Identify which cell holds the provided text, then report its [X, Y] central coordinate. 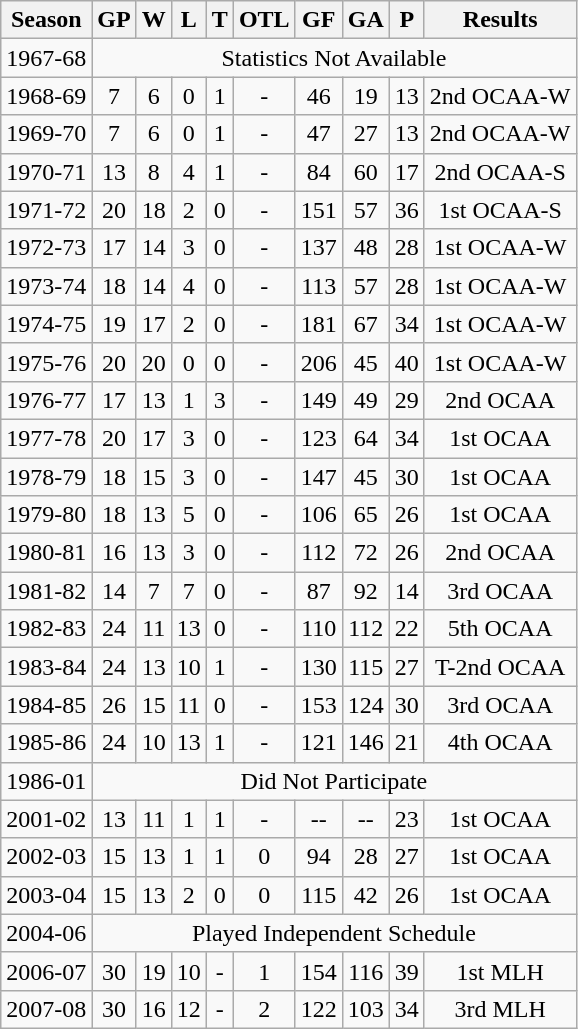
1967-68 [46, 58]
72 [366, 553]
1975-76 [46, 362]
121 [318, 743]
GF [318, 20]
1981-82 [46, 591]
47 [318, 134]
106 [318, 515]
1st MLH [500, 971]
23 [406, 819]
1977-78 [46, 438]
2001-02 [46, 819]
60 [366, 172]
153 [318, 705]
Did Not Participate [334, 781]
151 [318, 210]
1969-70 [46, 134]
P [406, 20]
1986-01 [46, 781]
Played Independent Schedule [334, 933]
1973-74 [46, 286]
124 [366, 705]
1984-85 [46, 705]
149 [318, 400]
Season [46, 20]
Results [500, 20]
1985-86 [46, 743]
154 [318, 971]
116 [366, 971]
94 [318, 857]
1979-80 [46, 515]
29 [406, 400]
46 [318, 96]
1980-81 [46, 553]
5th OCAA [500, 629]
GP [114, 20]
2006-07 [46, 971]
2003-04 [46, 895]
1971-72 [46, 210]
122 [318, 1009]
1968-69 [46, 96]
123 [318, 438]
8 [154, 172]
W [154, 20]
OTL [264, 20]
103 [366, 1009]
5 [188, 515]
48 [366, 248]
1974-75 [46, 324]
T-2nd OCAA [500, 667]
1970-71 [46, 172]
1976-77 [46, 400]
4th OCAA [500, 743]
64 [366, 438]
42 [366, 895]
40 [406, 362]
12 [188, 1009]
1st OCAA-S [500, 210]
137 [318, 248]
1972-73 [46, 248]
2004-06 [46, 933]
2nd OCAA-S [500, 172]
T [220, 20]
92 [366, 591]
1983-84 [46, 667]
130 [318, 667]
49 [366, 400]
36 [406, 210]
2007-08 [46, 1009]
2002-03 [46, 857]
206 [318, 362]
146 [366, 743]
84 [318, 172]
67 [366, 324]
22 [406, 629]
3rd MLH [500, 1009]
21 [406, 743]
GA [366, 20]
181 [318, 324]
147 [318, 477]
65 [366, 515]
113 [318, 286]
39 [406, 971]
L [188, 20]
Statistics Not Available [334, 58]
87 [318, 591]
110 [318, 629]
1978-79 [46, 477]
1982-83 [46, 629]
